Locate the cell with the specified text and output its (X, Y) center coordinate. 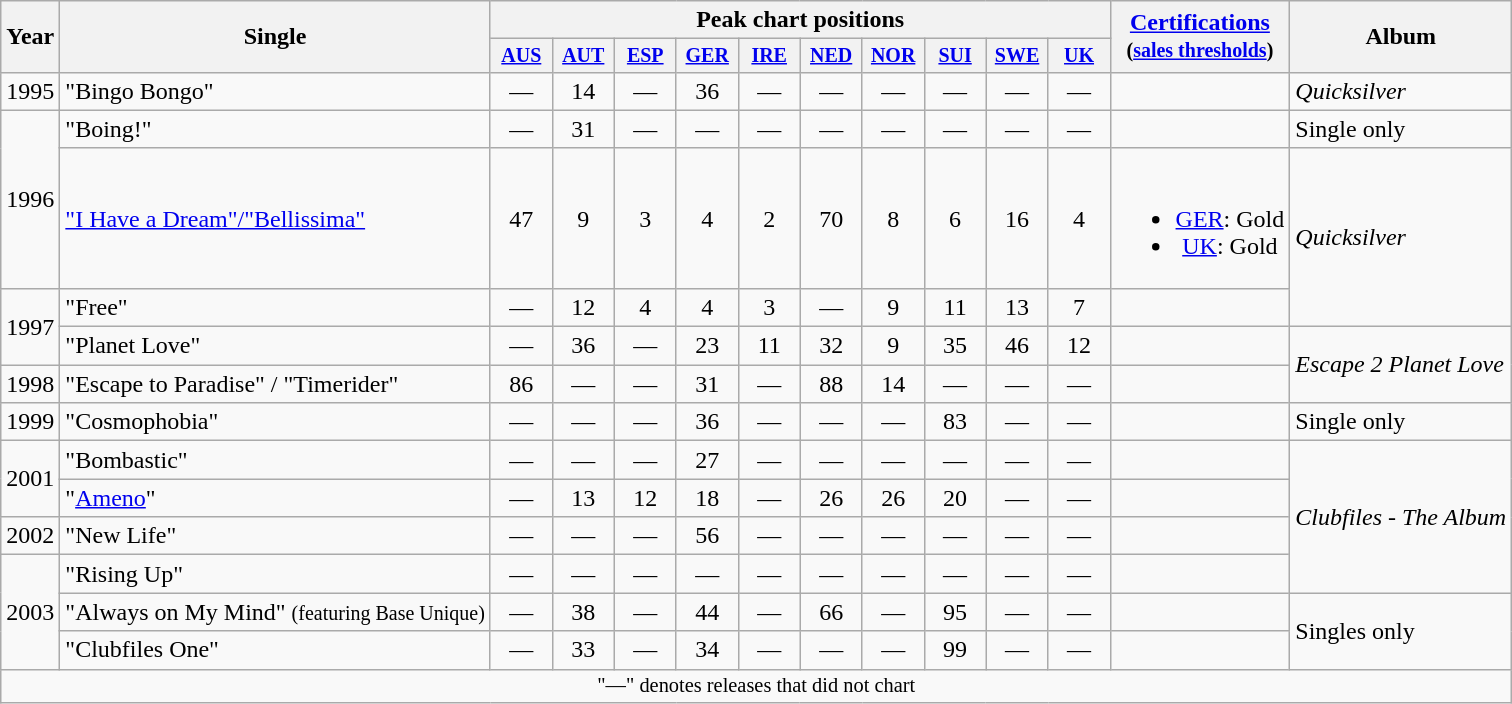
"Ameno" (276, 498)
1998 (30, 384)
Album (1401, 37)
NOR (893, 56)
"New Life" (276, 536)
Singles only (1401, 631)
Certifications(sales thresholds) (1200, 37)
8 (893, 218)
SWE (1017, 56)
Year (30, 37)
1995 (30, 91)
Escape 2 Planet Love (1401, 365)
88 (831, 384)
"Clubfiles One" (276, 650)
1999 (30, 422)
2001 (30, 479)
"Bombastic" (276, 460)
"Rising Up" (276, 574)
2 (769, 218)
IRE (769, 56)
1996 (30, 199)
23 (707, 346)
66 (831, 612)
56 (707, 536)
"Planet Love" (276, 346)
18 (707, 498)
27 (707, 460)
NED (831, 56)
GER: GoldUK: Gold (1200, 218)
"Escape to Paradise" / "Timerider" (276, 384)
AUS (521, 56)
20 (955, 498)
Clubfiles - The Album (1401, 517)
34 (707, 650)
"I Have a Dream"/"Bellissima" (276, 218)
38 (583, 612)
"Always on My Mind" (featuring Base Unique) (276, 612)
83 (955, 422)
GER (707, 56)
SUI (955, 56)
16 (1017, 218)
99 (955, 650)
UK (1079, 56)
"Bingo Bongo" (276, 91)
2003 (30, 612)
47 (521, 218)
86 (521, 384)
95 (955, 612)
"Cosmophobia" (276, 422)
33 (583, 650)
32 (831, 346)
35 (955, 346)
70 (831, 218)
"Free" (276, 307)
ESP (645, 56)
46 (1017, 346)
"Boing!" (276, 129)
Single (276, 37)
2002 (30, 536)
"—" denotes releases that did not chart (756, 686)
6 (955, 218)
AUT (583, 56)
Peak chart positions (800, 20)
1997 (30, 326)
44 (707, 612)
7 (1079, 307)
